Return [X, Y] of the center of cell containing provided text 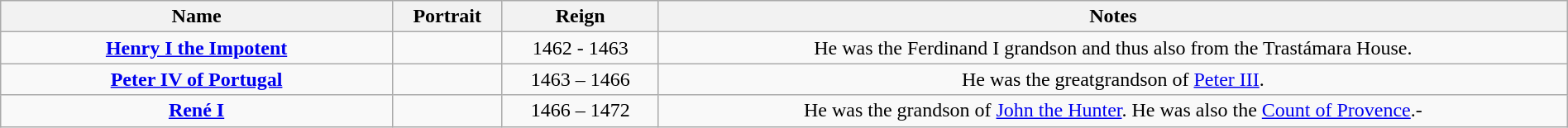
Peter IV of Portugal [197, 79]
Name [197, 17]
Reign [581, 17]
1466 – 1472 [581, 111]
Portrait [447, 17]
Henry I the Impotent [197, 48]
He was the grandson of John the Hunter. He was also the Count of Provence.- [1113, 111]
René I [197, 111]
He was the Ferdinand I grandson and thus also from the Trastámara House. [1113, 48]
1463 – 1466 [581, 79]
Notes [1113, 17]
1462 - 1463 [581, 48]
He was the greatgrandson of Peter III. [1113, 79]
